Pinpoint the cell where the given text exists, returning its [X, Y] midpoint coordinate. 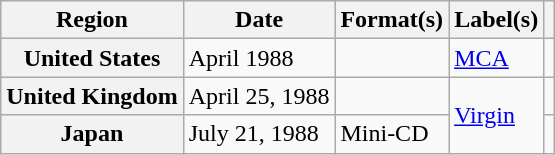
April 1988 [259, 58]
Japan [92, 134]
United States [92, 58]
Region [92, 20]
Mini-CD [392, 134]
Label(s) [496, 20]
April 25, 1988 [259, 96]
United Kingdom [92, 96]
Date [259, 20]
Format(s) [392, 20]
July 21, 1988 [259, 134]
Virgin [496, 115]
MCA [496, 58]
